Search for the cell housing the specified text and yield its [x, y] center coordinate. 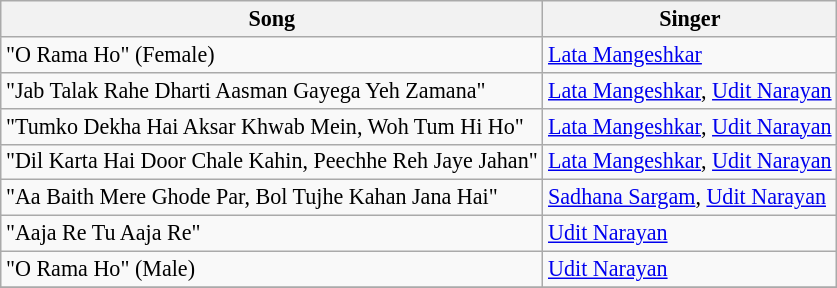
"O Rama Ho" (Male) [272, 269]
"Aa Baith Mere Ghode Par, Bol Tujhe Kahan Jana Hai" [272, 198]
"Aaja Re Tu Aaja Re" [272, 233]
Lata Mangeshkar [690, 54]
Singer [690, 18]
"Tumko Dekha Hai Aksar Khwab Mein, Woh Tum Hi Ho" [272, 126]
Sadhana Sargam, Udit Narayan [690, 198]
Song [272, 18]
"Jab Talak Rahe Dharti Aasman Gayega Yeh Zamana" [272, 90]
"Dil Karta Hai Door Chale Kahin, Peechhe Reh Jaye Jahan" [272, 162]
"O Rama Ho" (Female) [272, 54]
